Detect which cell encompasses the target text, then output its [x, y] center coordinate. 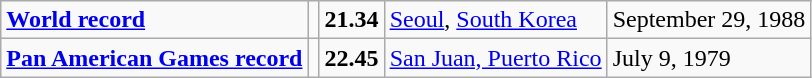
World record [154, 20]
September 29, 1988 [709, 20]
San Juan, Puerto Rico [496, 58]
21.34 [352, 20]
Seoul, South Korea [496, 20]
July 9, 1979 [709, 58]
Pan American Games record [154, 58]
22.45 [352, 58]
